Output the [x, y] coordinate of the center of the cell containing the given text.  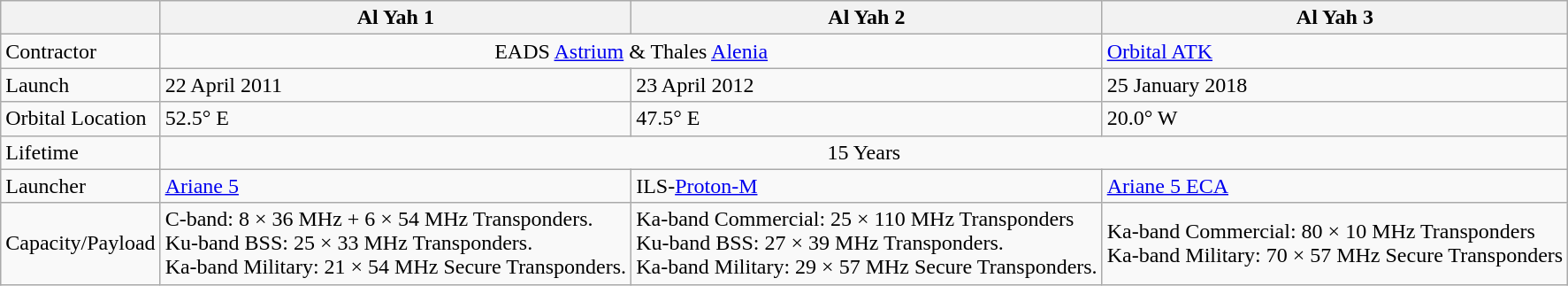
20.0° W [1335, 119]
ILS-Proton-M [867, 186]
Launcher [80, 186]
47.5° E [867, 119]
Capacity/Payload [80, 243]
23 April 2012 [867, 85]
Al Yah 2 [867, 18]
Launch [80, 85]
Al Yah 1 [396, 18]
25 January 2018 [1335, 85]
C-band: 8 × 36 MHz + 6 × 54 MHz Transponders.Ku-band BSS: 25 × 33 MHz Transponders.Ka-band Military: 21 × 54 MHz Secure Transponders. [396, 243]
Orbital ATK [1335, 51]
EADS Astrium & Thales Alenia [631, 51]
15 Years [864, 152]
Ariane 5 ECA [1335, 186]
Ariane 5 [396, 186]
Ka-band Commercial: 25 × 110 MHz TranspondersKu-band BSS: 27 × 39 MHz Transponders.Ka-band Military: 29 × 57 MHz Secure Transponders. [867, 243]
52.5° E [396, 119]
Contractor [80, 51]
Lifetime [80, 152]
Al Yah 3 [1335, 18]
Ka-band Commercial: 80 × 10 MHz TranspondersKa-band Military: 70 × 57 MHz Secure Transponders [1335, 243]
Orbital Location [80, 119]
22 April 2011 [396, 85]
